Provide the (x, y) coordinate of the cell's center where the given text is located.  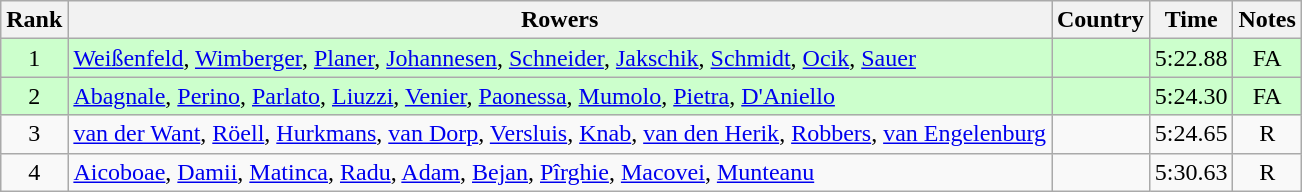
5:24.65 (1191, 134)
3 (34, 134)
Country (1101, 20)
1 (34, 58)
Notes (1267, 20)
van der Want, Röell, Hurkmans, van Dorp, Versluis, Knab, van den Herik, Robbers, van Engelenburg (560, 134)
4 (34, 172)
Weißenfeld, Wimberger, Planer, Johannesen, Schneider, Jakschik, Schmidt, Ocik, Sauer (560, 58)
2 (34, 96)
5:24.30 (1191, 96)
Rank (34, 20)
Aicoboae, Damii, Matinca, Radu, Adam, Bejan, Pîrghie, Macovei, Munteanu (560, 172)
5:30.63 (1191, 172)
5:22.88 (1191, 58)
Rowers (560, 20)
Abagnale, Perino, Parlato, Liuzzi, Venier, Paonessa, Mumolo, Pietra, D'Aniello (560, 96)
Time (1191, 20)
